Capture the cell that displays the provided text and extract its (x, y) central coordinate. 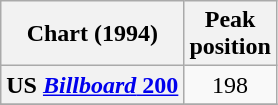
198 (230, 85)
US Billboard 200 (92, 85)
Peakposition (230, 34)
Chart (1994) (92, 34)
